From the cell containing the given text, extract its center point as (x, y) coordinate. 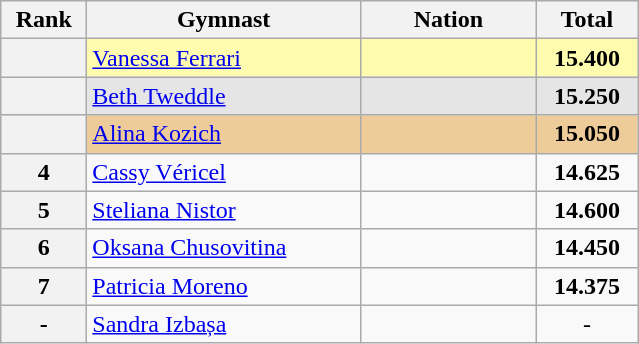
14.625 (586, 172)
14.375 (586, 286)
Nation (448, 20)
5 (44, 210)
Gymnast (224, 20)
Total (586, 20)
15.400 (586, 58)
Sandra Izbașa (224, 324)
15.050 (586, 134)
Oksana Chusovitina (224, 248)
Steliana Nistor (224, 210)
14.450 (586, 248)
14.600 (586, 210)
Vanessa Ferrari (224, 58)
Cassy Véricel (224, 172)
4 (44, 172)
Alina Kozich (224, 134)
Patricia Moreno (224, 286)
Rank (44, 20)
Beth Tweddle (224, 96)
15.250 (586, 96)
7 (44, 286)
6 (44, 248)
